Scan for the cell matching the given text and deliver its (X, Y) coordinate at center. 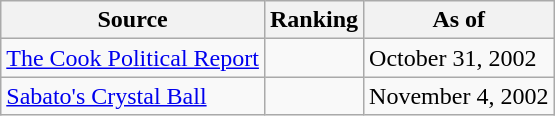
As of (459, 20)
Source (133, 20)
Sabato's Crystal Ball (133, 96)
Ranking (314, 20)
November 4, 2002 (459, 96)
The Cook Political Report (133, 58)
October 31, 2002 (459, 58)
